Pinpoint the cell where the given text exists, returning its [x, y] midpoint coordinate. 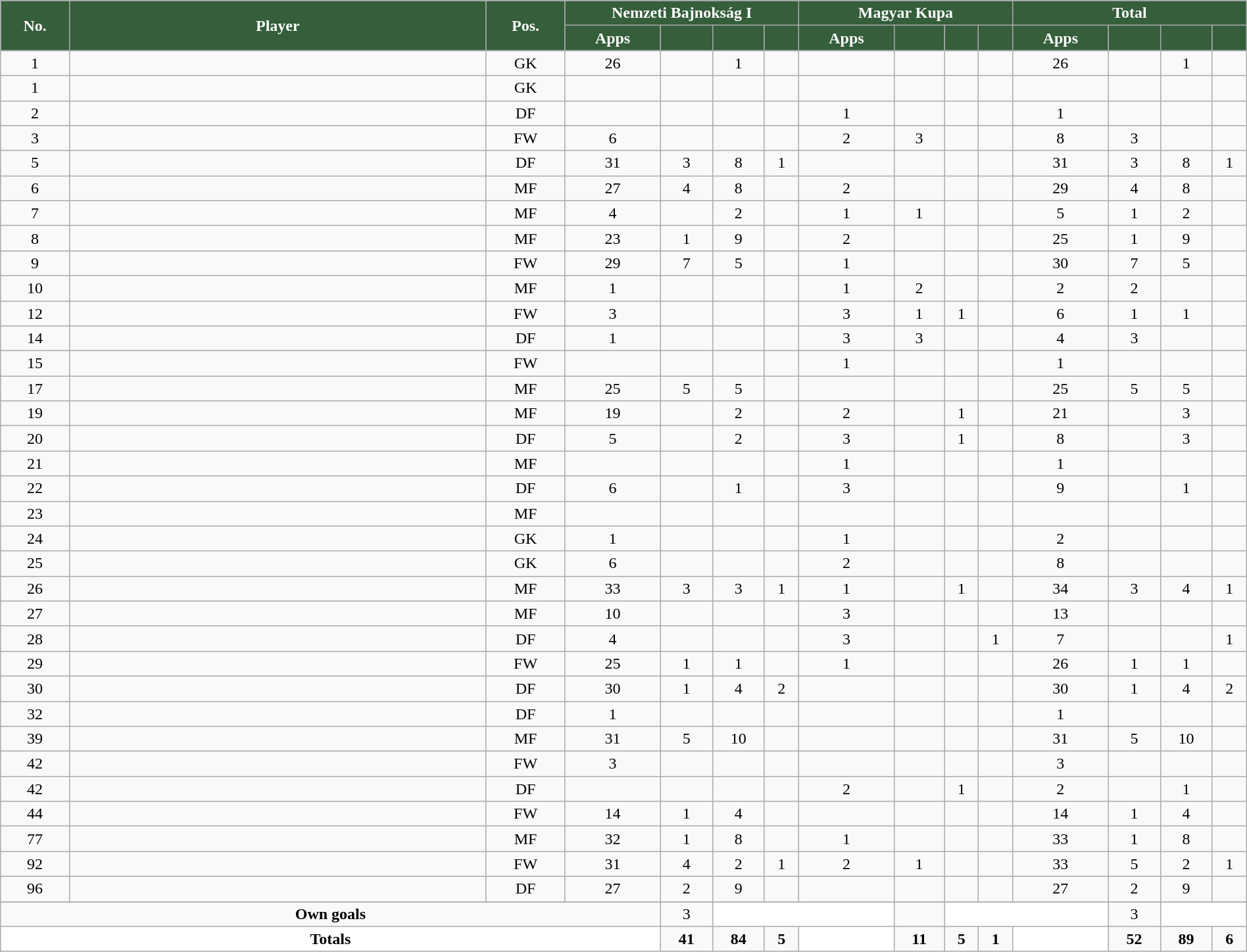
89 [1186, 939]
17 [36, 389]
Nemzeti Bajnokság I [681, 13]
28 [36, 638]
Totals [330, 939]
41 [687, 939]
39 [36, 739]
Own goals [330, 914]
15 [36, 364]
22 [36, 488]
34 [1060, 588]
44 [36, 814]
Total [1130, 13]
77 [36, 839]
No. [36, 26]
24 [36, 538]
11 [919, 939]
20 [36, 439]
52 [1134, 939]
92 [36, 864]
12 [36, 314]
Player [278, 26]
Magyar Kupa [905, 13]
13 [1060, 613]
Pos. [526, 26]
84 [738, 939]
96 [36, 889]
